Output the [x, y] coordinate of the center of the cell containing the given text.  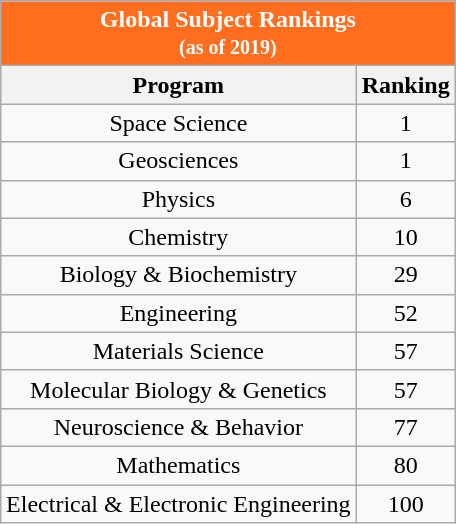
Global Subject Rankings(as of 2019) [228, 34]
Ranking [406, 85]
80 [406, 465]
Geosciences [179, 161]
Neuroscience & Behavior [179, 427]
Molecular Biology & Genetics [179, 389]
Electrical & Electronic Engineering [179, 503]
Space Science [179, 123]
Engineering [179, 313]
10 [406, 237]
Biology & Biochemistry [179, 275]
29 [406, 275]
Chemistry [179, 237]
77 [406, 427]
6 [406, 199]
Program [179, 85]
100 [406, 503]
Mathematics [179, 465]
Materials Science [179, 351]
52 [406, 313]
Physics [179, 199]
